From the cell containing the given text, extract its center point as [X, Y] coordinate. 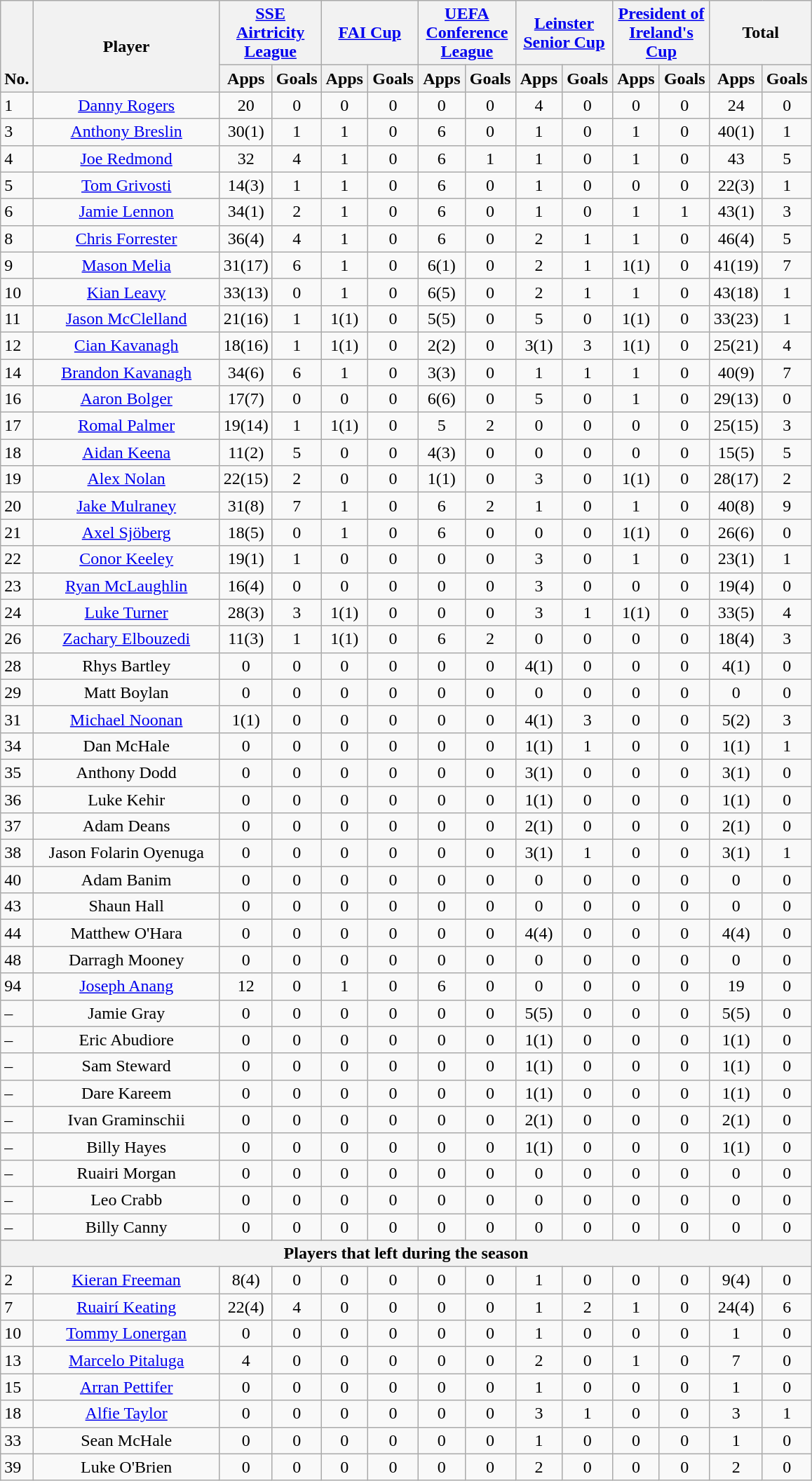
34(1) [245, 212]
22(4) [245, 1307]
25(21) [736, 345]
19(1) [245, 559]
Luke Turner [126, 612]
44 [17, 933]
Leinster Senior Cup [564, 33]
5(2) [736, 719]
38 [17, 853]
46(4) [736, 239]
41(19) [736, 265]
Michael Noonan [126, 719]
36 [17, 799]
Jamie Gray [126, 1013]
30(1) [245, 132]
35 [17, 772]
11(3) [245, 639]
UEFA Conference League [467, 33]
36(4) [245, 239]
14 [17, 373]
Jamie Lennon [126, 212]
Anthony Breslin [126, 132]
28(17) [736, 479]
Ruairi Morgan [126, 1173]
37 [17, 826]
Arran Pettifer [126, 1387]
29 [17, 692]
Tom Grivosti [126, 185]
16(4) [245, 586]
34 [17, 746]
Ivan Graminschii [126, 1120]
Dare Kareem [126, 1093]
Player [126, 46]
Ryan McLaughlin [126, 586]
94 [17, 986]
Mason Melia [126, 265]
48 [17, 960]
President of Ireland's Cup [662, 33]
Billy Hayes [126, 1146]
22 [17, 559]
18(16) [245, 345]
33(5) [736, 612]
Luke Kehir [126, 799]
17 [17, 426]
33 [17, 1440]
16 [17, 399]
40(1) [736, 132]
Brandon Kavanagh [126, 373]
Luke O'Brien [126, 1467]
Romal Palmer [126, 426]
Jake Mulraney [126, 506]
Aidan Keena [126, 453]
24(4) [736, 1307]
FAI Cup [370, 33]
43(1) [736, 212]
19(4) [736, 586]
33(23) [736, 319]
Dan McHale [126, 746]
Adam Deans [126, 826]
40(9) [736, 373]
No. [17, 46]
23(1) [736, 559]
Leo Crabb [126, 1200]
Anthony Dodd [126, 772]
34(6) [245, 373]
17(7) [245, 399]
11(2) [245, 453]
13 [17, 1360]
Billy Canny [126, 1227]
Darragh Mooney [126, 960]
29(13) [736, 399]
Joe Redmond [126, 159]
21 [17, 532]
19(14) [245, 426]
Zachary Elbouzedi [126, 639]
31 [17, 719]
Jason McClelland [126, 319]
31(8) [245, 506]
Eric Abudiore [126, 1040]
Sean McHale [126, 1440]
Kieran Freeman [126, 1280]
25(15) [736, 426]
Cian Kavanagh [126, 345]
15(5) [736, 453]
28 [17, 666]
4(3) [442, 453]
Marcelo Pitaluga [126, 1360]
2(2) [442, 345]
Matt Boylan [126, 692]
22(15) [245, 479]
Matthew O'Hara [126, 933]
14(3) [245, 185]
40 [17, 880]
39 [17, 1467]
Rhys Bartley [126, 666]
31(17) [245, 265]
22(3) [736, 185]
Danny Rogers [126, 105]
Players that left during the season [406, 1254]
Conor Keeley [126, 559]
15 [17, 1387]
8 [17, 239]
Adam Banim [126, 880]
23 [17, 586]
Chris Forrester [126, 239]
6(1) [442, 265]
Alex Nolan [126, 479]
8(4) [245, 1280]
43(18) [736, 292]
6(5) [442, 292]
21(16) [245, 319]
Tommy Lonergan [126, 1334]
Sam Steward [126, 1066]
26(6) [736, 532]
Axel Sjöberg [126, 532]
18(4) [736, 639]
Aaron Bolger [126, 399]
3(3) [442, 373]
Shaun Hall [126, 906]
18(5) [245, 532]
32 [245, 159]
11 [17, 319]
Total [760, 33]
6(6) [442, 399]
Jason Folarin Oyenuga [126, 853]
SSE Airtricity League [271, 33]
26 [17, 639]
Joseph Anang [126, 986]
33(13) [245, 292]
Ruairí Keating [126, 1307]
9(4) [736, 1280]
40(8) [736, 506]
Alfie Taylor [126, 1414]
28(3) [245, 612]
Kian Leavy [126, 292]
